Scan for the cell matching the given text and deliver its [x, y] coordinate at center. 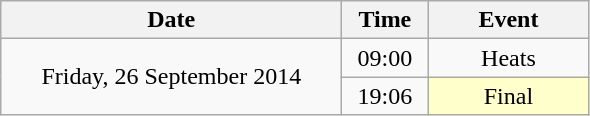
Time [385, 20]
19:06 [385, 96]
Date [172, 20]
09:00 [385, 58]
Friday, 26 September 2014 [172, 77]
Heats [508, 58]
Final [508, 96]
Event [508, 20]
